Identify which cell holds the provided text, then report its [x, y] central coordinate. 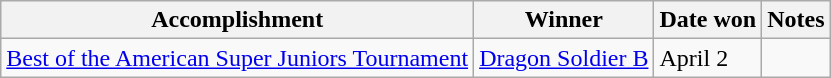
April 2 [708, 58]
Winner [564, 20]
Date won [708, 20]
Best of the American Super Juniors Tournament [238, 58]
Notes [796, 20]
Accomplishment [238, 20]
Dragon Soldier B [564, 58]
